Search for the cell housing the specified text and yield its (X, Y) center coordinate. 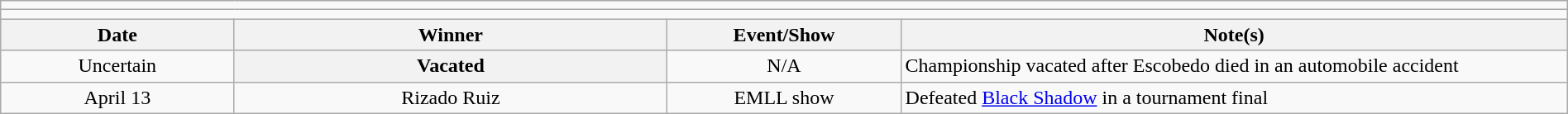
Championship vacated after Escobedo died in an automobile accident (1234, 66)
April 13 (117, 97)
Note(s) (1234, 35)
Winner (451, 35)
N/A (784, 66)
Rizado Ruiz (451, 97)
Date (117, 35)
Vacated (451, 66)
Uncertain (117, 66)
Event/Show (784, 35)
Defeated Black Shadow in a tournament final (1234, 97)
EMLL show (784, 97)
